Output the [x, y] coordinate of the center of the cell containing the given text.  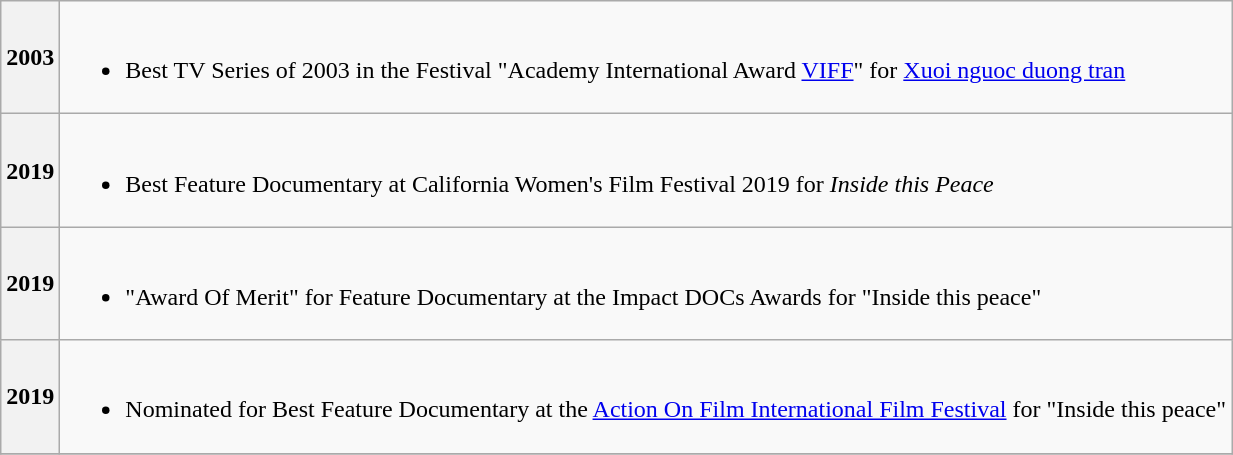
Best TV Series of 2003 in the Festival "Academy International Award VIFF" for Xuoi nguoc duong tran [646, 58]
"Award Of Merit" for Feature Documentary at the Impact DOCs Awards for "Inside this peace" [646, 284]
Best Feature Documentary at California Women's Film Festival 2019 for Inside this Peace [646, 170]
Nominated for Best Feature Documentary at the Action On Film International Film Festival for "Inside this peace" [646, 396]
2003 [30, 58]
